From the cell containing the given text, extract its center point as [x, y] coordinate. 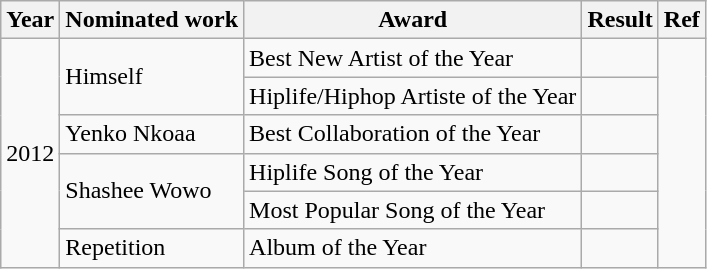
Best Collaboration of the Year [413, 134]
Award [413, 20]
Year [30, 20]
Yenko Nkoaa [152, 134]
Hiplife/Hiphop Artiste of the Year [413, 96]
Best New Artist of the Year [413, 58]
2012 [30, 153]
Ref [682, 20]
Shashee Wowo [152, 191]
Repetition [152, 248]
Most Popular Song of the Year [413, 210]
Album of the Year [413, 248]
Nominated work [152, 20]
Himself [152, 77]
Hiplife Song of the Year [413, 172]
Result [620, 20]
